Determine the [x, y] coordinate at the center of the cell enclosing the given text.  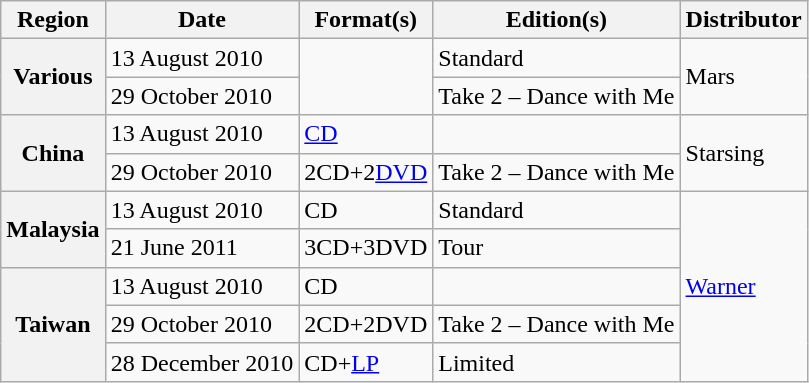
Malaysia [53, 229]
Edition(s) [556, 20]
CD+LP [366, 362]
28 December 2010 [202, 362]
Limited [556, 362]
Date [202, 20]
Distributor [744, 20]
3CD+3DVD [366, 248]
Tour [556, 248]
21 June 2011 [202, 248]
Format(s) [366, 20]
Various [53, 77]
Region [53, 20]
Starsing [744, 153]
China [53, 153]
Mars [744, 77]
Warner [744, 286]
Taiwan [53, 324]
